Capture the cell that displays the provided text and extract its (x, y) central coordinate. 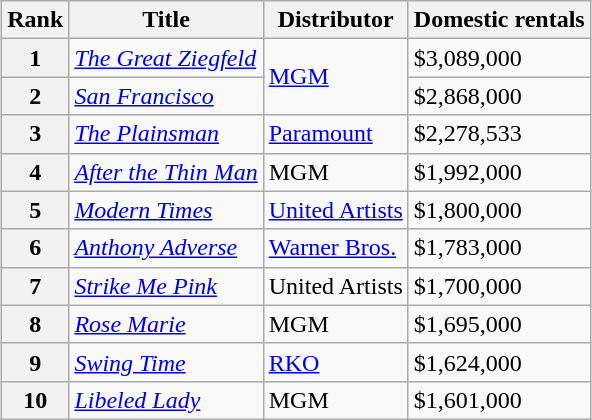
$2,868,000 (499, 96)
4 (36, 172)
$3,089,000 (499, 58)
3 (36, 134)
5 (36, 210)
7 (36, 286)
Anthony Adverse (166, 248)
$1,992,000 (499, 172)
San Francisco (166, 96)
$1,800,000 (499, 210)
The Great Ziegfeld (166, 58)
$1,601,000 (499, 400)
Strike Me Pink (166, 286)
$1,700,000 (499, 286)
Distributor (336, 20)
$1,624,000 (499, 362)
Libeled Lady (166, 400)
The Plainsman (166, 134)
Warner Bros. (336, 248)
Title (166, 20)
Paramount (336, 134)
2 (36, 96)
1 (36, 58)
8 (36, 324)
Swing Time (166, 362)
$1,783,000 (499, 248)
Rank (36, 20)
$2,278,533 (499, 134)
$1,695,000 (499, 324)
9 (36, 362)
Domestic rentals (499, 20)
RKO (336, 362)
Modern Times (166, 210)
After the Thin Man (166, 172)
6 (36, 248)
10 (36, 400)
Rose Marie (166, 324)
